Scan for the cell matching the given text and deliver its [X, Y] coordinate at center. 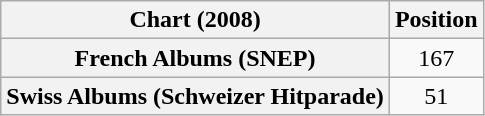
167 [436, 58]
French Albums (SNEP) [196, 58]
Chart (2008) [196, 20]
51 [436, 96]
Swiss Albums (Schweizer Hitparade) [196, 96]
Position [436, 20]
